Capture the cell that displays the provided text and extract its (x, y) central coordinate. 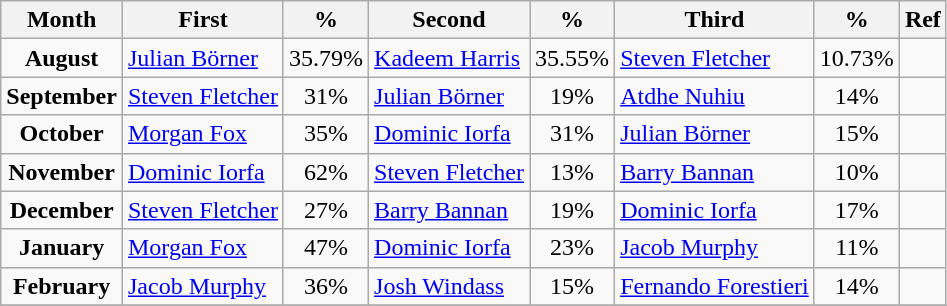
February (62, 286)
August (62, 58)
December (62, 210)
Atdhe Nuhiu (715, 96)
10% (856, 172)
35.79% (326, 58)
36% (326, 286)
Second (450, 20)
Month (62, 20)
10.73% (856, 58)
35.55% (572, 58)
First (202, 20)
35% (326, 134)
13% (572, 172)
11% (856, 248)
October (62, 134)
Ref (922, 20)
Kadeem Harris (450, 58)
November (62, 172)
17% (856, 210)
Fernando Forestieri (715, 286)
Third (715, 20)
27% (326, 210)
62% (326, 172)
23% (572, 248)
Josh Windass (450, 286)
September (62, 96)
47% (326, 248)
January (62, 248)
